For the text-containing cell, return its midpoint in (X, Y) coordinate format. 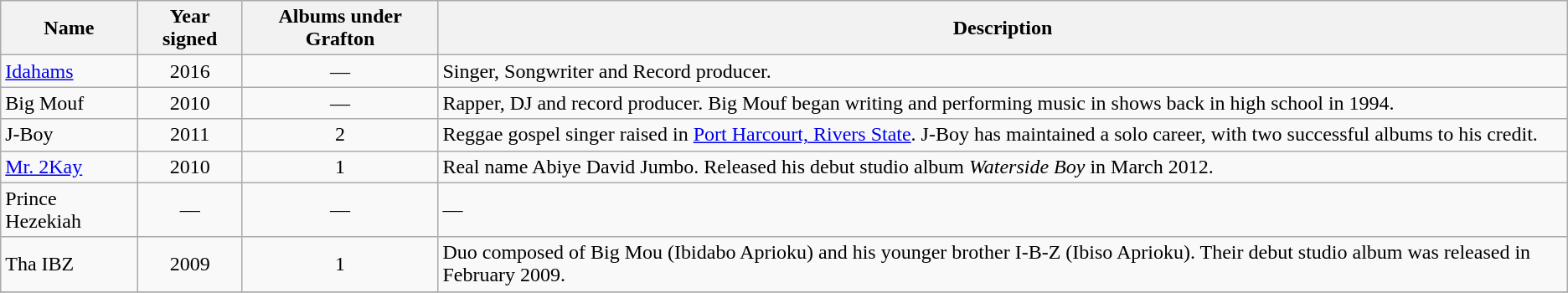
Reggae gospel singer raised in Port Harcourt, Rivers State. J-Boy has maintained a solo career, with two successful albums to his credit. (1003, 135)
Albums under Grafton (340, 28)
Singer, Songwriter and Record producer. (1003, 71)
Rapper, DJ and record producer. Big Mouf began writing and performing music in shows back in high school in 1994. (1003, 103)
Duo composed of Big Mou (Ibidabo Aprioku) and his younger brother I-B-Z (Ibiso Aprioku). Their debut studio album was released in February 2009. (1003, 265)
Real name Abiye David Jumbo. Released his debut studio album Waterside Boy in March 2012. (1003, 167)
Year signed (189, 28)
2 (340, 135)
2011 (189, 135)
Prince Hezekiah (69, 209)
J-Boy (69, 135)
Description (1003, 28)
Big Mouf (69, 103)
2016 (189, 71)
Mr. 2Kay (69, 167)
Tha IBZ (69, 265)
Idahams (69, 71)
2009 (189, 265)
Name (69, 28)
